From the cell containing the given text, extract its center point as [X, Y] coordinate. 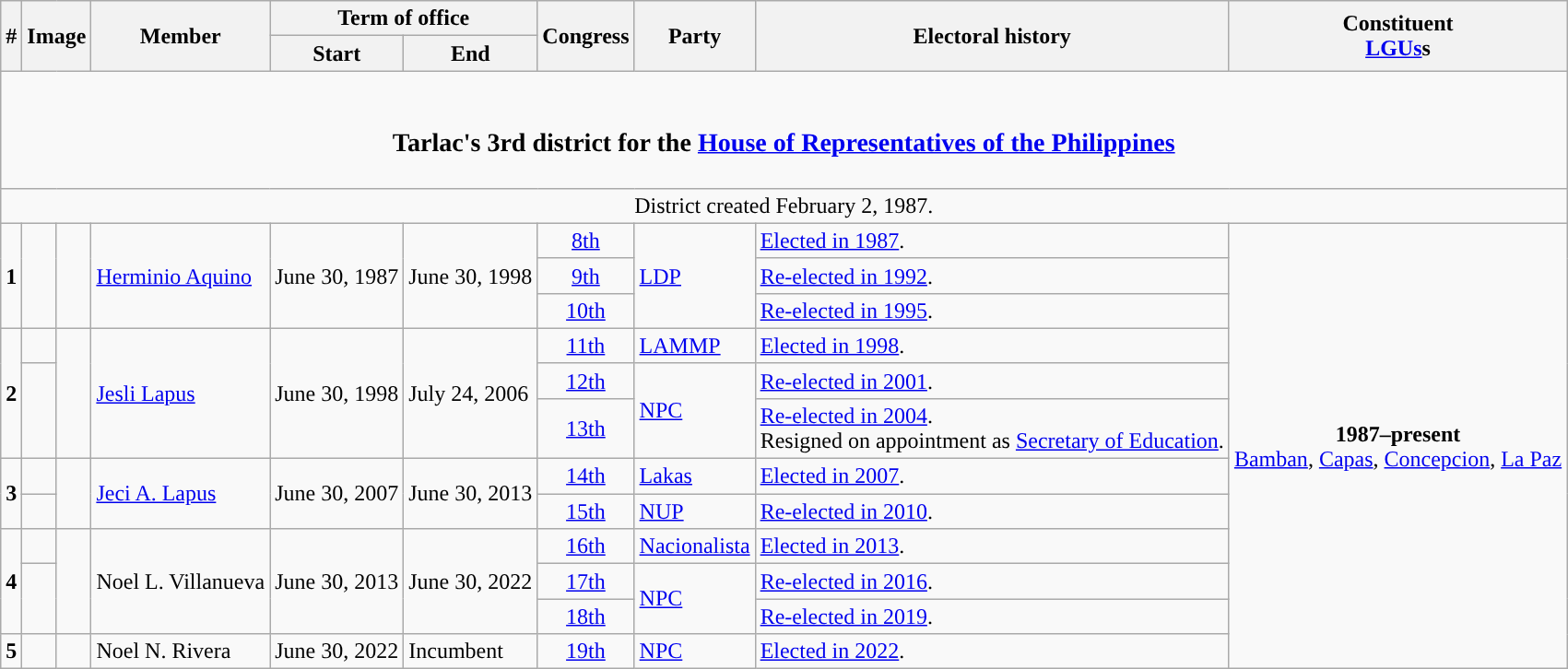
Start [337, 53]
LDP [695, 276]
18th [586, 616]
2 [11, 393]
Elected in 1987. [992, 241]
Elected in 2007. [992, 476]
Elected in 2013. [992, 546]
July 24, 2006 [470, 393]
9th [586, 276]
14th [586, 476]
5 [11, 651]
Re-elected in 2010. [992, 511]
15th [586, 511]
1 [11, 276]
Image [57, 36]
District created February 2, 1987. [784, 205]
17th [586, 581]
Jesli Lapus [181, 393]
Term of office [404, 18]
Noel L. Villanueva [181, 581]
Herminio Aquino [181, 276]
Re-elected in 1992. [992, 276]
NUP [695, 511]
13th [586, 428]
Tarlac's 3rd district for the House of Representatives of the Philippines [784, 129]
Elected in 1998. [992, 346]
Jeci A. Lapus [181, 494]
# [11, 36]
Nacionalista [695, 546]
19th [586, 651]
8th [586, 241]
3 [11, 494]
End [470, 53]
Member [181, 36]
Re-elected in 2016. [992, 581]
10th [586, 311]
Re-elected in 1995. [992, 311]
June 30, 1987 [337, 276]
Elected in 2022. [992, 651]
4 [11, 581]
Congress [586, 36]
1987–presentBamban, Capas, Concepcion, La Paz [1397, 446]
11th [586, 346]
Party [695, 36]
Lakas [695, 476]
Re-elected in 2019. [992, 616]
ConstituentLGUss [1397, 36]
Noel N. Rivera [181, 651]
Re-elected in 2001. [992, 381]
12th [586, 381]
Re-elected in 2004.Resigned on appointment as Secretary of Education. [992, 428]
16th [586, 546]
Incumbent [470, 651]
Electoral history [992, 36]
LAMMP [695, 346]
June 30, 2007 [337, 494]
